Scan for the cell matching the given text and deliver its [x, y] coordinate at center. 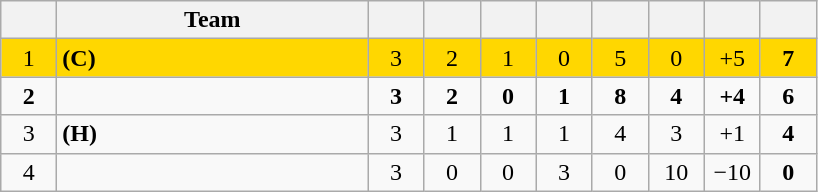
+1 [732, 134]
Team [212, 20]
5 [620, 58]
+5 [732, 58]
(H) [212, 134]
−10 [732, 172]
10 [676, 172]
6 [788, 96]
+4 [732, 96]
8 [620, 96]
7 [788, 58]
(C) [212, 58]
